Extract the [X, Y] coordinate from the center of the cell holding the provided text.  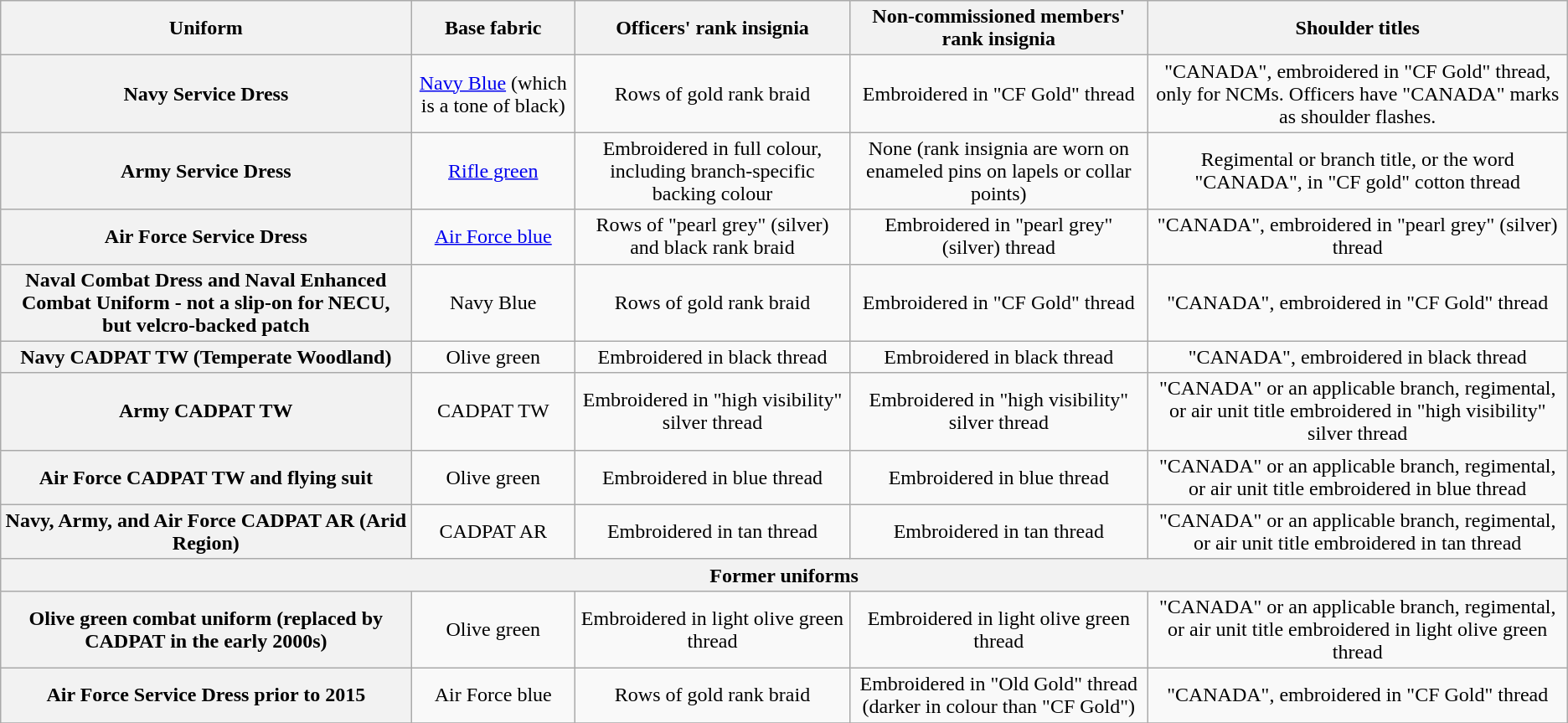
Navy Blue (which is a tone of black) [493, 94]
"CANADA" or an applicable branch, regimental, or air unit title embroidered in tan thread [1357, 531]
"CANADA", embroidered in "CF Gold" thread, only for NCMs. Officers have "CANADA" marks as shoulder flashes. [1357, 94]
Rows of "pearl grey" (silver) and black rank braid [713, 236]
Air Force CADPAT TW and flying suit [206, 478]
Navy Service Dress [206, 94]
Air Force Service Dress [206, 236]
Navy, Army, and Air Force CADPAT AR (Arid Region) [206, 531]
CADPAT AR [493, 531]
"CANADA" or an applicable branch, regimental, or air unit title embroidered in "high visibility" silver thread [1357, 411]
CADPAT TW [493, 411]
Embroidered in "Old Gold" thread (darker in colour than "CF Gold") [998, 695]
Base fabric [493, 28]
Shoulder titles [1357, 28]
"CANADA", embroidered in black thread [1357, 357]
Former uniforms [784, 575]
Navy CADPAT TW (Temperate Woodland) [206, 357]
"CANADA" or an applicable branch, regimental, or air unit title embroidered in light olive green thread [1357, 629]
Non-commissioned members' rank insignia [998, 28]
Embroidered in full colour, including branch-specific backing colour [713, 171]
Rifle green [493, 171]
Regimental or branch title, or the word "CANADA", in "CF gold" cotton thread [1357, 171]
Army CADPAT TW [206, 411]
Olive green combat uniform (replaced by CADPAT in the early 2000s) [206, 629]
Army Service Dress [206, 171]
"CANADA", embroidered in "pearl grey" (silver) thread [1357, 236]
Officers' rank insignia [713, 28]
Navy Blue [493, 302]
"CANADA" or an applicable branch, regimental, or air unit title embroidered in blue thread [1357, 478]
Air Force Service Dress prior to 2015 [206, 695]
Uniform [206, 28]
None (rank insignia are worn on enameled pins on lapels or collar points) [998, 171]
Naval Combat Dress and Naval Enhanced Combat Uniform - not a slip-on for NECU, but velcro-backed patch [206, 302]
Embroidered in "pearl grey" (silver) thread [998, 236]
